Determine the [X, Y] coordinate at the center of the cell enclosing the given text.  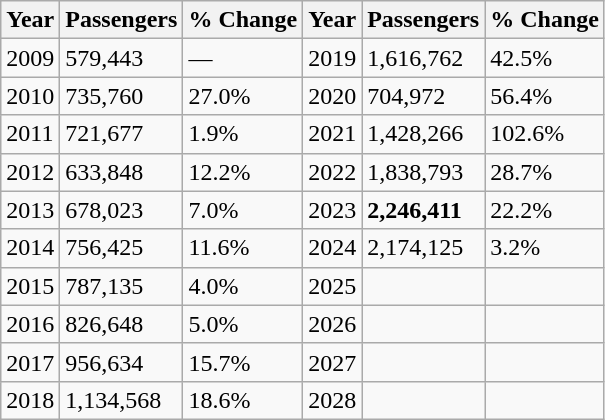
7.0% [243, 210]
2017 [30, 362]
2011 [30, 134]
2018 [30, 400]
22.2% [545, 210]
56.4% [545, 96]
2009 [30, 58]
735,760 [122, 96]
11.6% [243, 248]
1,616,762 [424, 58]
704,972 [424, 96]
2015 [30, 286]
633,848 [122, 172]
2028 [332, 400]
2014 [30, 248]
787,135 [122, 286]
2022 [332, 172]
2019 [332, 58]
4.0% [243, 286]
2027 [332, 362]
2010 [30, 96]
1,134,568 [122, 400]
678,023 [122, 210]
2012 [30, 172]
721,677 [122, 134]
1,428,266 [424, 134]
2,246,411 [424, 210]
579,443 [122, 58]
756,425 [122, 248]
12.2% [243, 172]
15.7% [243, 362]
42.5% [545, 58]
2025 [332, 286]
3.2% [545, 248]
5.0% [243, 324]
1.9% [243, 134]
28.7% [545, 172]
956,634 [122, 362]
2024 [332, 248]
102.6% [545, 134]
— [243, 58]
2023 [332, 210]
27.0% [243, 96]
826,648 [122, 324]
2026 [332, 324]
2021 [332, 134]
2013 [30, 210]
2016 [30, 324]
2020 [332, 96]
2,174,125 [424, 248]
18.6% [243, 400]
1,838,793 [424, 172]
